From the cell containing the given text, extract its center point as [X, Y] coordinate. 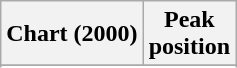
Peakposition [189, 34]
Chart (2000) [72, 34]
